Output the [x, y] coordinate of the center of the cell containing the given text.  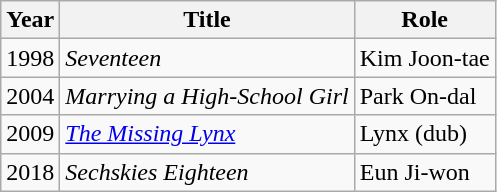
Marrying a High-School Girl [207, 96]
Sechskies Eighteen [207, 172]
The Missing Lynx [207, 134]
Eun Ji-won [424, 172]
Year [30, 20]
2018 [30, 172]
Title [207, 20]
2009 [30, 134]
Role [424, 20]
2004 [30, 96]
Park On-dal [424, 96]
Kim Joon-tae [424, 58]
Lynx (dub) [424, 134]
Seventeen [207, 58]
1998 [30, 58]
